Capture the cell that displays the provided text and extract its (X, Y) central coordinate. 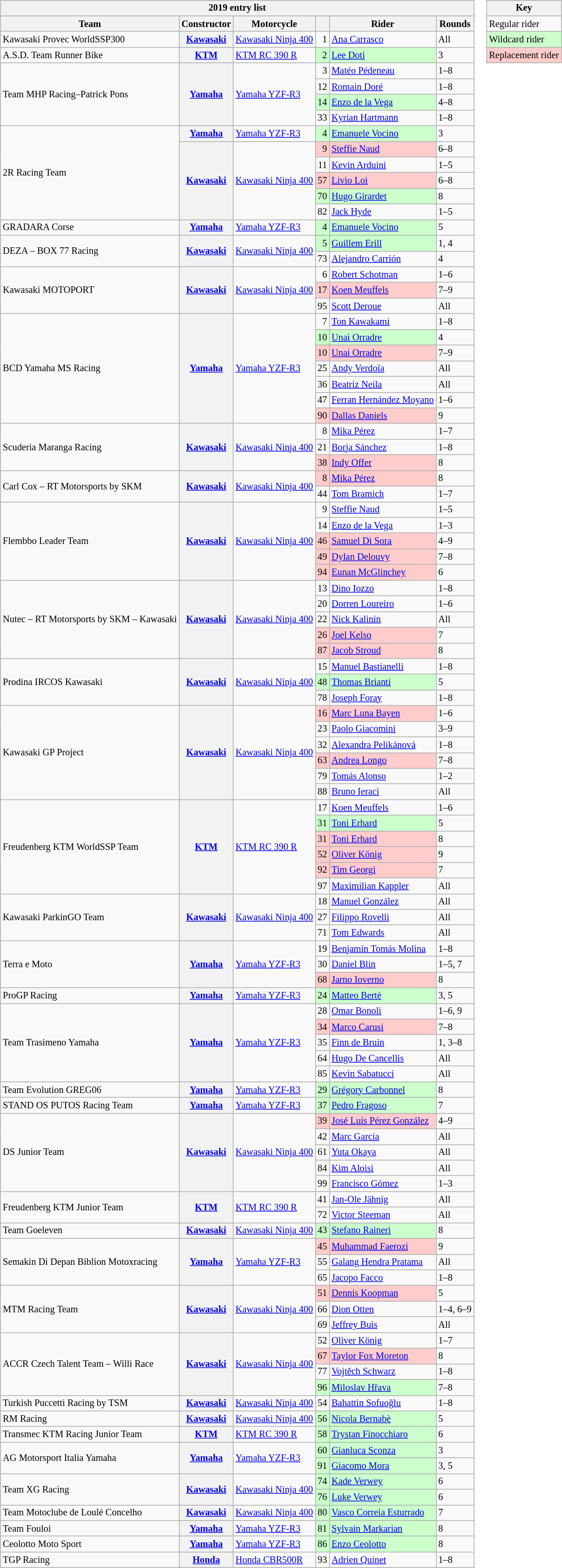
21 (322, 447)
Yuta Okaya (383, 1153)
Scuderia Maranga Racing (90, 447)
81 (322, 1528)
61 (322, 1153)
Tomás Alonso (383, 776)
Dennis Koopman (383, 1293)
Omar Bonoli (383, 1011)
Freudenberg KTM WorldSSP Team (90, 847)
79 (322, 776)
Livio Loi (383, 181)
Dorren Loureiro (383, 604)
68 (322, 980)
Gianluca Sconza (383, 1450)
94 (322, 572)
Kade Verwey (383, 1481)
86 (322, 1544)
Tom Edwards (383, 933)
Bruno Ieraci (383, 792)
35 (322, 1043)
Marco Carusi (383, 1027)
1–4, 6–9 (454, 1309)
Stefano Raineri (383, 1231)
Jeffrey Buis (383, 1325)
1, 3–8 (454, 1043)
44 (322, 494)
Kevin Arduini (383, 165)
Beatriz Neila (383, 384)
Turkish Puccetti Racing by TSM (90, 1403)
Robert Schotman (383, 275)
Alejandro Carrión (383, 259)
Nutec – RT Motorsports by SKM – Kawasaki (90, 619)
56 (322, 1419)
Samuel Di Sora (383, 541)
33 (322, 118)
Replacement rider (524, 55)
45 (322, 1246)
30 (322, 964)
Ton Kawakami (383, 322)
77 (322, 1372)
55 (322, 1262)
1–2 (454, 776)
DS Junior Team (90, 1152)
69 (322, 1325)
Taylor Fox Moreton (383, 1356)
Finn de Bruin (383, 1043)
Honda (206, 1560)
Team Motoclube de Loulé Concelho (90, 1513)
Benjamín Tomás Molina (383, 949)
65 (322, 1278)
19 (322, 949)
42 (322, 1137)
36 (322, 384)
71 (322, 933)
Kawasaki ParkinGO Team (90, 917)
23 (322, 729)
Jacopo Facco (383, 1278)
26 (322, 635)
Wildcard rider (524, 40)
Filippo Rovelli (383, 917)
Kawasaki GP Project (90, 753)
Manuel Bastianelli (383, 666)
93 (322, 1560)
Matéo Pédeneau (383, 71)
ProGP Racing (90, 996)
Kevin Sabatucci (383, 1074)
Tim Georgi (383, 870)
Vasco Correia Esturrado (383, 1513)
Francisco Gómez (383, 1184)
15 (322, 666)
80 (322, 1513)
51 (322, 1293)
Adrien Quinet (383, 1560)
Dallas Daniels (383, 416)
Eunan McGlinchey (383, 572)
12 (322, 87)
Marc García (383, 1137)
58 (322, 1434)
A.S.D. Team Runner Bike (90, 55)
49 (322, 557)
Bahattin Sofuoğlu (383, 1403)
Thomas Brianti (383, 682)
Transmec KTM Racing Junior Team (90, 1434)
43 (322, 1231)
18 (322, 902)
MTM Racing Team (90, 1309)
Nick Kalinin (383, 619)
92 (322, 870)
TGP Racing (90, 1560)
Ferran Hernández Moyano (383, 400)
GRADARA Corse (90, 228)
Semakin Di Depan Biblion Motoxracing (90, 1262)
Team MHP Racing–Patrick Pons (90, 94)
Grégory Carbonnel (383, 1090)
Honda CBR500R (274, 1560)
Indy Offer (383, 463)
39 (322, 1121)
85 (322, 1074)
74 (322, 1481)
16 (322, 713)
Enzo Ceolotto (383, 1544)
Motorcycle (274, 24)
1, 4 (454, 243)
38 (322, 463)
22 (322, 619)
Rider (383, 24)
1–6, 9 (454, 1011)
41 (322, 1200)
90 (322, 416)
Team (90, 24)
Miloslav Hřava (383, 1387)
Andy Verdoïa (383, 369)
DEZA – BOX 77 Racing (90, 251)
RM Racing (90, 1419)
Dion Otten (383, 1309)
Alexandra Pelikánová (383, 745)
67 (322, 1356)
34 (322, 1027)
28 (322, 1011)
46 (322, 541)
Terra e Moto (90, 964)
32 (322, 745)
ACCR Czech Talent Team – Willi Race (90, 1364)
Kawasaki MOTOPORT (90, 291)
72 (322, 1215)
78 (322, 698)
63 (322, 760)
Manuel González (383, 902)
Freudenberg KTM Junior Team (90, 1207)
Dylan Delouvy (383, 557)
Andrea Longo (383, 760)
Nicola Bernabè (383, 1419)
Rounds (454, 24)
Kawasaki Provec WorldSSP300 (90, 40)
Hugo Girardet (383, 197)
Jacob Stroud (383, 651)
24 (322, 996)
91 (322, 1466)
97 (322, 886)
Scott Deroue (383, 306)
27 (322, 917)
Dino Iozzo (383, 588)
Ana Carrasco (383, 40)
Jan-Ole Jähnig (383, 1200)
Lee Doti (383, 55)
1–5, 7 (454, 964)
99 (322, 1184)
3–9 (454, 729)
57 (322, 181)
25 (322, 369)
Tom Bramich (383, 494)
2 (322, 55)
Romain Doré (383, 87)
Jarno Ioverno (383, 980)
47 (322, 400)
Muhammad Faerozi (383, 1246)
Regular rider (524, 24)
66 (322, 1309)
Jack Hyde (383, 212)
Pedro Fragoso (383, 1106)
2019 entry list (237, 8)
Team XG Racing (90, 1489)
STAND OS PUTOS Racing Team (90, 1106)
84 (322, 1168)
54 (322, 1403)
Hugo De Cancellis (383, 1059)
37 (322, 1106)
BCD Yamaha MS Racing (90, 369)
Matteo Bertè (383, 996)
Constructor (206, 24)
Marc Luna Bayen (383, 713)
1 (322, 40)
Borja Sánchez (383, 447)
Guillem Erill (383, 243)
87 (322, 651)
Ceolotto Moto Sport (90, 1544)
64 (322, 1059)
Joel Kelso (383, 635)
Team Evolution GREG06 (90, 1090)
Team Fouloi (90, 1528)
20 (322, 604)
Prodina IRCOS Kawasaki (90, 682)
Team Goeleven (90, 1231)
82 (322, 212)
Trystan Finocchiaro (383, 1434)
Flembbo Leader Team (90, 541)
Team Trasimeno Yamaha (90, 1043)
José Luis Pérez González (383, 1121)
AG Motorsport Italia Yamaha (90, 1458)
11 (322, 165)
Kyrian Hartmann (383, 118)
Joseph Foray (383, 698)
Giacomo Mora (383, 1466)
73 (322, 259)
88 (322, 792)
4–8 (454, 102)
70 (322, 197)
Victor Steeman (383, 1215)
Galang Hendra Pratama (383, 1262)
96 (322, 1387)
Key (524, 8)
Luke Verwey (383, 1497)
Paolo Giacomini (383, 729)
Carl Cox – RT Motorsports by SKM (90, 486)
48 (322, 682)
95 (322, 306)
13 (322, 588)
60 (322, 1450)
Maximilian Kappler (383, 886)
Daniel Blin (383, 964)
2R Racing Team (90, 173)
29 (322, 1090)
Vojtěch Schwarz (383, 1372)
76 (322, 1497)
Kim Aloisi (383, 1168)
Sylvain Markarian (383, 1528)
